Determine the [x, y] coordinate at the center of the cell enclosing the given text.  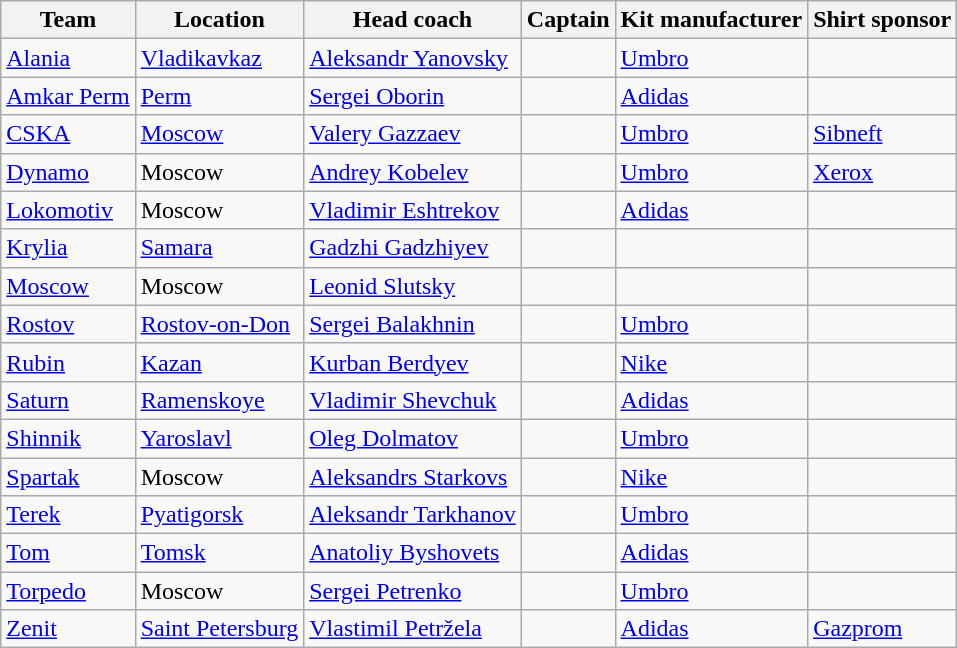
CSKA [68, 134]
Vladimir Eshtrekov [413, 210]
Head coach [413, 20]
Rostov [68, 324]
Tom [68, 553]
Pyatigorsk [220, 515]
Vladimir Shevchuk [413, 400]
Gazprom [882, 629]
Krylia [68, 248]
Terek [68, 515]
Yaroslavl [220, 438]
Perm [220, 96]
Aleksandrs Starkovs [413, 477]
Amkar Perm [68, 96]
Andrey Kobelev [413, 172]
Gadzhi Gadzhiyev [413, 248]
Anatoliy Byshovets [413, 553]
Oleg Dolmatov [413, 438]
Rostov-on-Don [220, 324]
Sergei Petrenko [413, 591]
Sergei Balakhnin [413, 324]
Shirt sponsor [882, 20]
Alania [68, 58]
Aleksandr Tarkhanov [413, 515]
Saint Petersburg [220, 629]
Samara [220, 248]
Team [68, 20]
Kurban Berdyev [413, 362]
Captain [568, 20]
Lokomotiv [68, 210]
Spartak [68, 477]
Vlastimil Petržela [413, 629]
Kazan [220, 362]
Zenit [68, 629]
Kit manufacturer [712, 20]
Location [220, 20]
Aleksandr Yanovsky [413, 58]
Torpedo [68, 591]
Sergei Oborin [413, 96]
Dynamo [68, 172]
Valery Gazzaev [413, 134]
Ramenskoye [220, 400]
Sibneft [882, 134]
Shinnik [68, 438]
Vladikavkaz [220, 58]
Leonid Slutsky [413, 286]
Xerox [882, 172]
Tomsk [220, 553]
Saturn [68, 400]
Rubin [68, 362]
